For the text-containing cell, return its midpoint in [x, y] coordinate format. 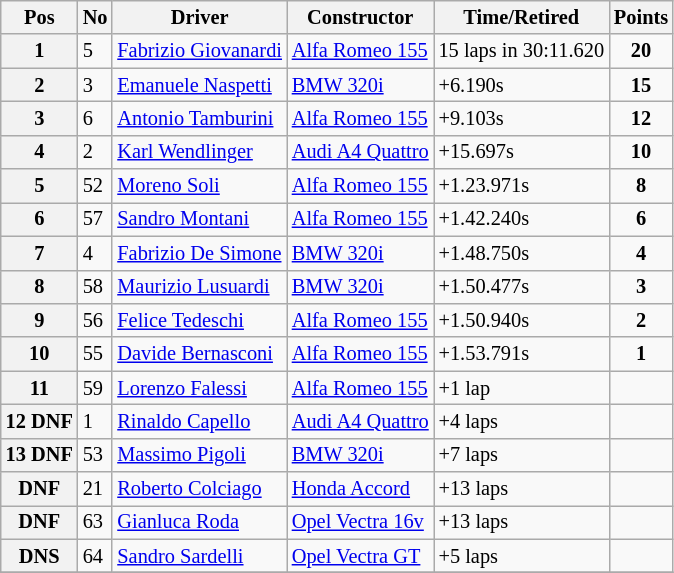
56 [96, 320]
Sandro Sardelli [199, 556]
+15.697s [522, 152]
+1.48.750s [522, 253]
Opel Vectra 16v [360, 522]
Fabrizio De Simone [199, 253]
63 [96, 522]
12 DNF [40, 421]
+6.190s [522, 85]
Pos [40, 17]
Davide Bernasconi [199, 354]
+1.50.940s [522, 320]
57 [96, 219]
21 [96, 489]
No [96, 17]
+1 lap [522, 388]
Driver [199, 17]
+1.50.477s [522, 287]
11 [40, 388]
Points [641, 17]
Gianluca Roda [199, 522]
Time/Retired [522, 17]
Maurizio Lusuardi [199, 287]
Constructor [360, 17]
+1.42.240s [522, 219]
Karl Wendlinger [199, 152]
20 [641, 51]
+5 laps [522, 556]
Lorenzo Falessi [199, 388]
Antonio Tamburini [199, 118]
15 laps in 30:11.620 [522, 51]
Sandro Montani [199, 219]
7 [40, 253]
+1.23.971s [522, 186]
Massimo Pigoli [199, 455]
Felice Tedeschi [199, 320]
55 [96, 354]
58 [96, 287]
15 [641, 85]
13 DNF [40, 455]
12 [641, 118]
Opel Vectra GT [360, 556]
+1.53.791s [522, 354]
64 [96, 556]
+9.103s [522, 118]
DNS [40, 556]
Rinaldo Capello [199, 421]
+7 laps [522, 455]
Roberto Colciago [199, 489]
53 [96, 455]
Moreno Soli [199, 186]
59 [96, 388]
+4 laps [522, 421]
52 [96, 186]
Honda Accord [360, 489]
9 [40, 320]
Fabrizio Giovanardi [199, 51]
Emanuele Naspetti [199, 85]
